From the cell containing the given text, extract its center point as (X, Y) coordinate. 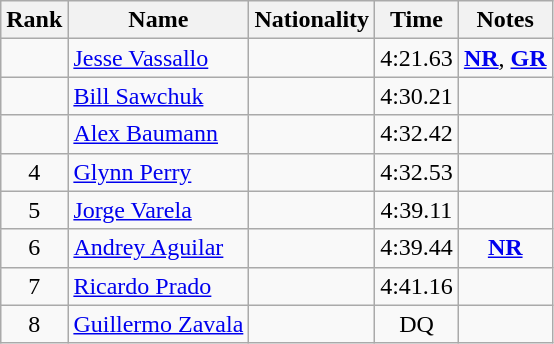
7 (34, 286)
4:30.21 (417, 96)
6 (34, 248)
NR, GR (505, 58)
Jorge Varela (158, 210)
4 (34, 172)
Ricardo Prado (158, 286)
5 (34, 210)
8 (34, 324)
Alex Baumann (158, 134)
Rank (34, 20)
4:39.11 (417, 210)
4:41.16 (417, 286)
Glynn Perry (158, 172)
4:32.53 (417, 172)
4:39.44 (417, 248)
Notes (505, 20)
Time (417, 20)
Nationality (312, 20)
4:32.42 (417, 134)
Bill Sawchuk (158, 96)
DQ (417, 324)
Name (158, 20)
4:21.63 (417, 58)
NR (505, 248)
Andrey Aguilar (158, 248)
Guillermo Zavala (158, 324)
Jesse Vassallo (158, 58)
